Return (x, y) of the center of cell containing provided text 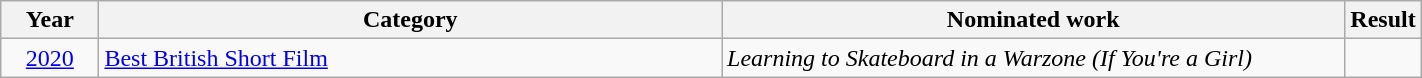
Nominated work (1034, 20)
Category (410, 20)
Best British Short Film (410, 58)
Result (1383, 20)
Year (50, 20)
2020 (50, 58)
Learning to Skateboard in a Warzone (If You're a Girl) (1034, 58)
